Return (x, y) of the center of cell containing provided text 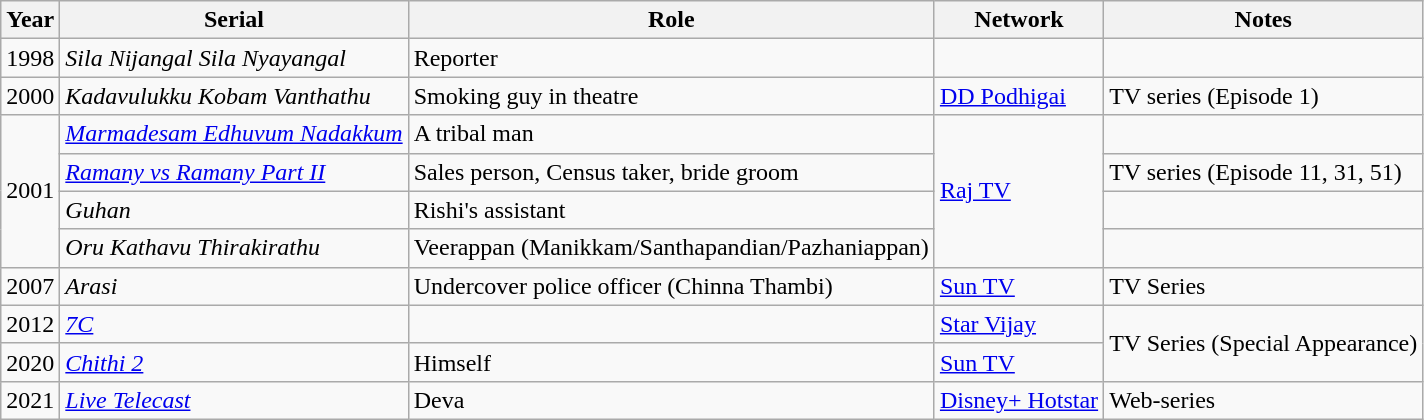
1998 (30, 58)
TV series (Episode 11, 31, 51) (1264, 172)
Chithi 2 (234, 362)
Himself (671, 362)
Smoking guy in theatre (671, 96)
2021 (30, 400)
Sales person, Census taker, bride groom (671, 172)
Network (1018, 20)
Sila Nijangal Sila Nyayangal (234, 58)
Oru Kathavu Thirakirathu (234, 248)
Notes (1264, 20)
Marmadesam Edhuvum Nadakkum (234, 134)
2007 (30, 286)
Role (671, 20)
2001 (30, 191)
Reporter (671, 58)
Year (30, 20)
Disney+ Hotstar (1018, 400)
TV Series (1264, 286)
Deva (671, 400)
Raj TV (1018, 191)
Web-series (1264, 400)
2000 (30, 96)
A tribal man (671, 134)
Arasi (234, 286)
2012 (30, 324)
7C (234, 324)
Serial (234, 20)
TV series (Episode 1) (1264, 96)
Ramany vs Ramany Part II (234, 172)
Veerappan (Manikkam/Santhapandian/Pazhaniappan) (671, 248)
Undercover police officer (Chinna Thambi) (671, 286)
2020 (30, 362)
Live Telecast (234, 400)
Kadavulukku Kobam Vanthathu (234, 96)
DD Podhigai (1018, 96)
Star Vijay (1018, 324)
Rishi's assistant (671, 210)
Guhan (234, 210)
TV Series (Special Appearance) (1264, 343)
